Output the [X, Y] coordinate of the center of the cell containing the given text.  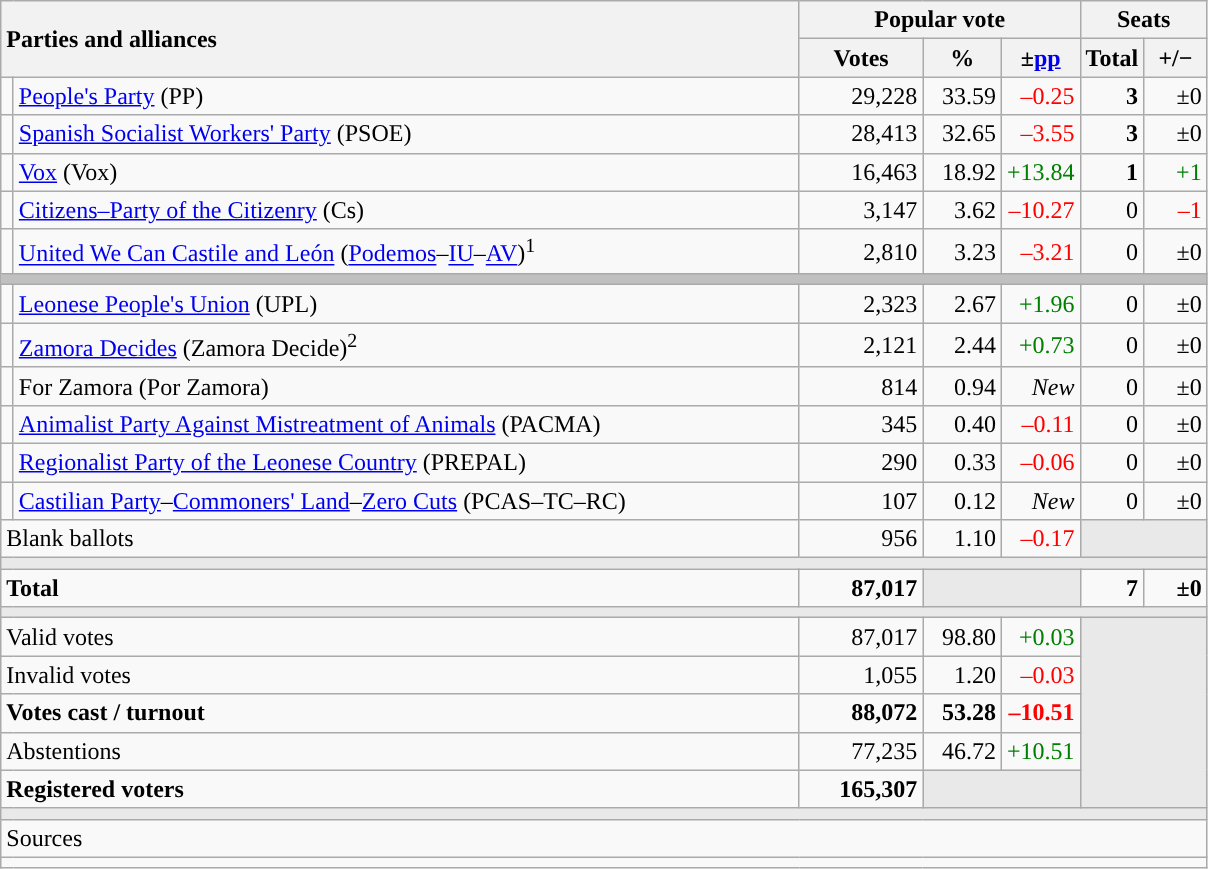
+1.96 [1040, 304]
Votes [861, 58]
% [962, 58]
Castilian Party–Commoners' Land–Zero Cuts (PCAS–TC–RC) [406, 501]
1.20 [962, 675]
–0.17 [1040, 539]
±pp [1040, 58]
–0.06 [1040, 462]
2,810 [861, 252]
46.72 [962, 751]
+0.73 [1040, 346]
165,307 [861, 789]
Spanish Socialist Workers' Party (PSOE) [406, 134]
–1 [1176, 210]
–10.51 [1040, 713]
+13.84 [1040, 172]
33.59 [962, 96]
77,235 [861, 751]
Leonese People's Union (UPL) [406, 304]
7 [1112, 588]
53.28 [962, 713]
956 [861, 539]
For Zamora (Por Zamora) [406, 386]
–0.25 [1040, 96]
107 [861, 501]
32.65 [962, 134]
16,463 [861, 172]
1.10 [962, 539]
3,147 [861, 210]
United We Can Castile and León (Podemos–IU–AV)1 [406, 252]
2.67 [962, 304]
–10.27 [1040, 210]
Zamora Decides (Zamora Decide)2 [406, 346]
Votes cast / turnout [400, 713]
People's Party (PP) [406, 96]
98.80 [962, 637]
–3.21 [1040, 252]
Seats [1144, 20]
+/− [1176, 58]
Invalid votes [400, 675]
Animalist Party Against Mistreatment of Animals (PACMA) [406, 424]
Blank ballots [400, 539]
Parties and alliances [400, 39]
3.62 [962, 210]
88,072 [861, 713]
–0.11 [1040, 424]
Vox (Vox) [406, 172]
0.33 [962, 462]
3.23 [962, 252]
290 [861, 462]
28,413 [861, 134]
1,055 [861, 675]
29,228 [861, 96]
Regionalist Party of the Leonese Country (PREPAL) [406, 462]
0.12 [962, 501]
+0.03 [1040, 637]
+10.51 [1040, 751]
Registered voters [400, 789]
2,323 [861, 304]
2,121 [861, 346]
–3.55 [1040, 134]
345 [861, 424]
814 [861, 386]
0.94 [962, 386]
Sources [604, 838]
0.40 [962, 424]
Valid votes [400, 637]
1 [1112, 172]
+1 [1176, 172]
Abstentions [400, 751]
2.44 [962, 346]
Citizens–Party of the Citizenry (Cs) [406, 210]
–0.03 [1040, 675]
18.92 [962, 172]
Popular vote [940, 20]
